Provide the [X, Y] coordinate of the cell's center where the given text is located.  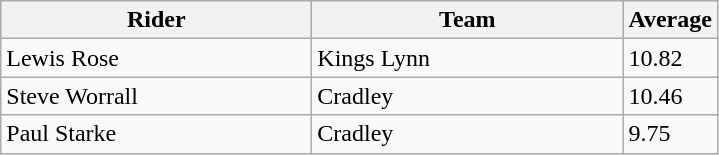
Rider [156, 20]
Paul Starke [156, 134]
10.46 [670, 96]
Kings Lynn [468, 58]
Team [468, 20]
Lewis Rose [156, 58]
Average [670, 20]
9.75 [670, 134]
Steve Worrall [156, 96]
10.82 [670, 58]
